Search for the cell housing the specified text and yield its (x, y) center coordinate. 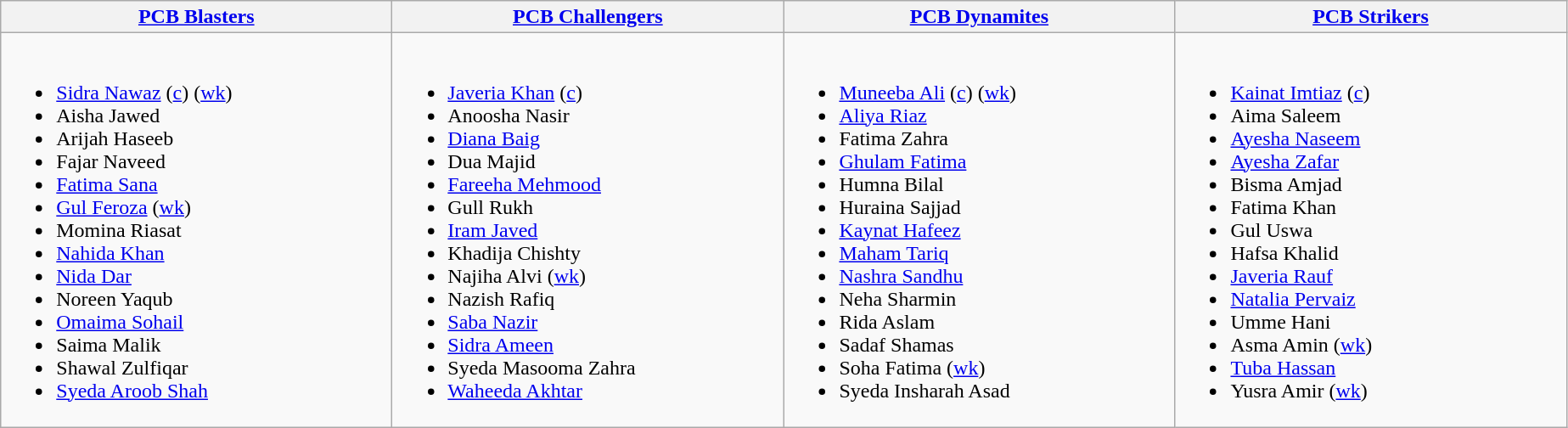
PCB Strikers (1370, 17)
PCB Blasters (197, 17)
PCB Challengers (587, 17)
PCB Dynamites (980, 17)
